Locate the cell with the specified text and output its (x, y) center coordinate. 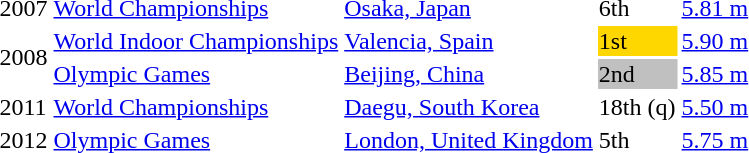
Valencia, Spain (469, 41)
18th (q) (637, 107)
Daegu, South Korea (469, 107)
Beijing, China (469, 74)
Olympic Games (196, 74)
2nd (637, 74)
World Indoor Championships (196, 41)
World Championships (196, 107)
1st (637, 41)
